Output the (X, Y) coordinate of the center of the cell containing the given text.  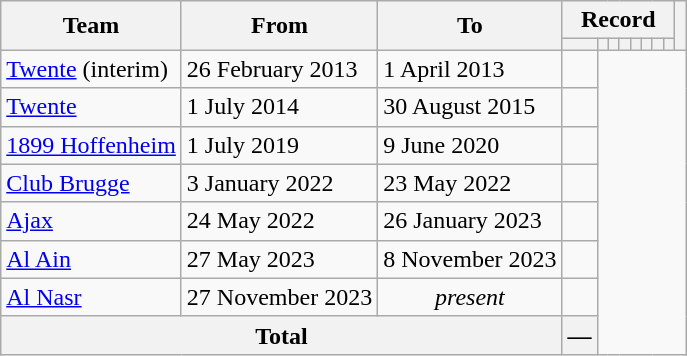
1 July 2019 (279, 145)
Team (92, 26)
9 June 2020 (470, 145)
26 February 2013 (279, 69)
26 January 2023 (470, 221)
To (470, 26)
1 April 2013 (470, 69)
27 May 2023 (279, 259)
Total (282, 335)
23 May 2022 (470, 183)
Al Ain (92, 259)
1 July 2014 (279, 107)
Twente (interim) (92, 69)
— (580, 335)
Ajax (92, 221)
3 January 2022 (279, 183)
8 November 2023 (470, 259)
present (470, 297)
Club Brugge (92, 183)
Twente (92, 107)
27 November 2023 (279, 297)
1899 Hoffenheim (92, 145)
24 May 2022 (279, 221)
From (279, 26)
30 August 2015 (470, 107)
Record (618, 20)
Al Nasr (92, 297)
